For the text-containing cell, return its midpoint in (x, y) coordinate format. 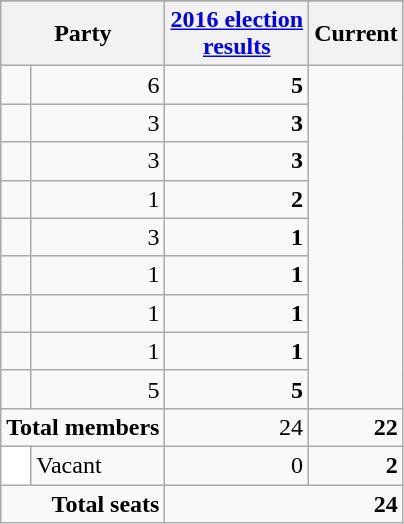
Current (356, 34)
Total seats (83, 503)
0 (237, 465)
Party (83, 34)
6 (98, 85)
Total members (83, 427)
Vacant (98, 465)
22 (356, 427)
2016 electionresults (237, 34)
